For the text-containing cell, return its midpoint in (X, Y) coordinate format. 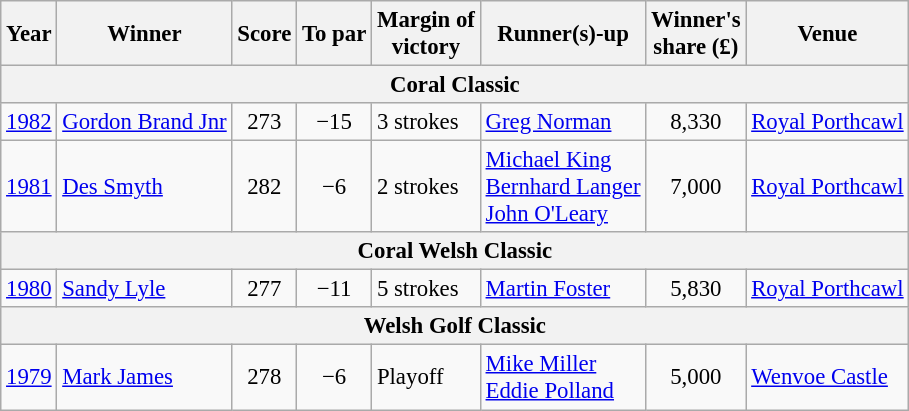
8,330 (696, 122)
273 (264, 122)
Year (29, 34)
−15 (334, 122)
Winner (144, 34)
To par (334, 34)
277 (264, 289)
Runner(s)-up (563, 34)
Winner'sshare (£) (696, 34)
5,830 (696, 289)
1982 (29, 122)
7,000 (696, 187)
Michael King Bernhard Langer John O'Leary (563, 187)
Mike Miller Eddie Polland (563, 378)
Venue (828, 34)
1981 (29, 187)
Coral Classic (455, 85)
Mark James (144, 378)
Sandy Lyle (144, 289)
Score (264, 34)
3 strokes (426, 122)
Wenvoe Castle (828, 378)
282 (264, 187)
Greg Norman (563, 122)
2 strokes (426, 187)
5 strokes (426, 289)
−11 (334, 289)
Playoff (426, 378)
Coral Welsh Classic (455, 251)
Margin ofvictory (426, 34)
5,000 (696, 378)
1979 (29, 378)
Welsh Golf Classic (455, 327)
1980 (29, 289)
Des Smyth (144, 187)
Martin Foster (563, 289)
Gordon Brand Jnr (144, 122)
278 (264, 378)
